Provide the (x, y) coordinate of the cell's center where the given text is located.  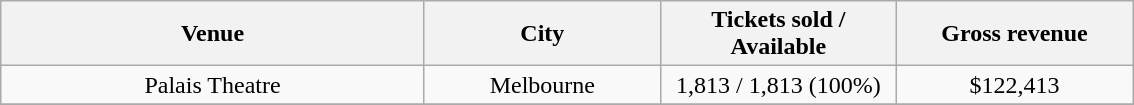
$122,413 (1014, 85)
Melbourne (542, 85)
Venue (213, 34)
Gross revenue (1014, 34)
Palais Theatre (213, 85)
Tickets sold / Available (778, 34)
City (542, 34)
1,813 / 1,813 (100%) (778, 85)
